Return [X, Y] of the center of cell containing provided text 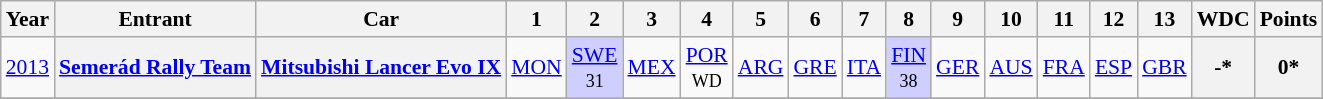
11 [1064, 19]
7 [864, 19]
GER [958, 68]
2 [595, 19]
FRA [1064, 68]
-* [1224, 68]
Mitsubishi Lancer Evo IX [381, 68]
WDC [1224, 19]
SWE31 [595, 68]
12 [1114, 19]
Points [1289, 19]
MON [536, 68]
GRE [814, 68]
Semerád Rally Team [155, 68]
PORWD [707, 68]
2013 [28, 68]
FIN38 [908, 68]
ESP [1114, 68]
10 [1010, 19]
0* [1289, 68]
Car [381, 19]
9 [958, 19]
8 [908, 19]
5 [761, 19]
6 [814, 19]
ARG [761, 68]
AUS [1010, 68]
4 [707, 19]
1 [536, 19]
13 [1164, 19]
3 [651, 19]
GBR [1164, 68]
ITA [864, 68]
MEX [651, 68]
Entrant [155, 19]
Year [28, 19]
